Provide the (X, Y) coordinate of the cell's center where the given text is located.  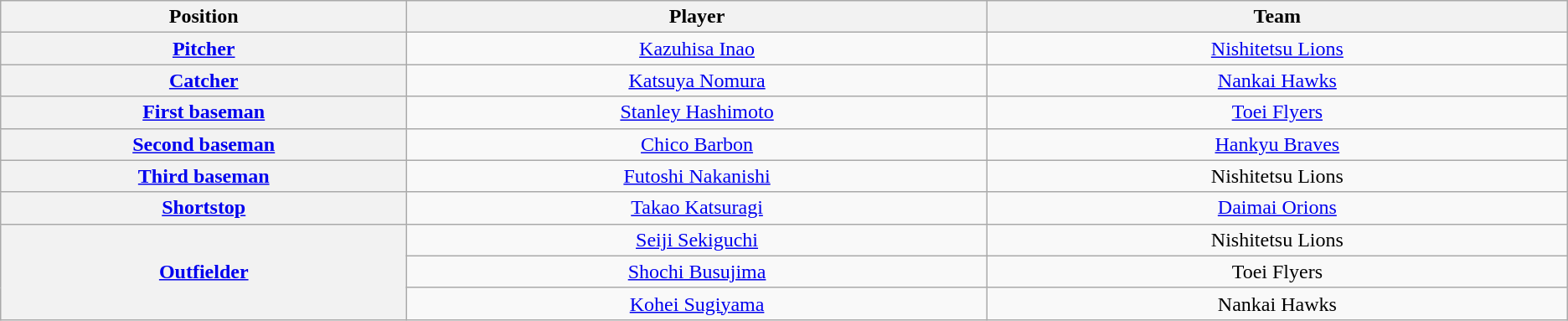
Takao Katsuragi (697, 208)
Futoshi Nakanishi (697, 176)
Hankyu Braves (1277, 144)
Kazuhisa Inao (697, 49)
Daimai Orions (1277, 208)
Outfielder (204, 272)
Player (697, 17)
Chico Barbon (697, 144)
Shortstop (204, 208)
Catcher (204, 80)
Stanley Hashimoto (697, 112)
Katsuya Nomura (697, 80)
Team (1277, 17)
Kohei Sugiyama (697, 303)
Position (204, 17)
First baseman (204, 112)
Seiji Sekiguchi (697, 240)
Pitcher (204, 49)
Second baseman (204, 144)
Third baseman (204, 176)
Shochi Busujima (697, 272)
